For the text-containing cell, return its midpoint in [x, y] coordinate format. 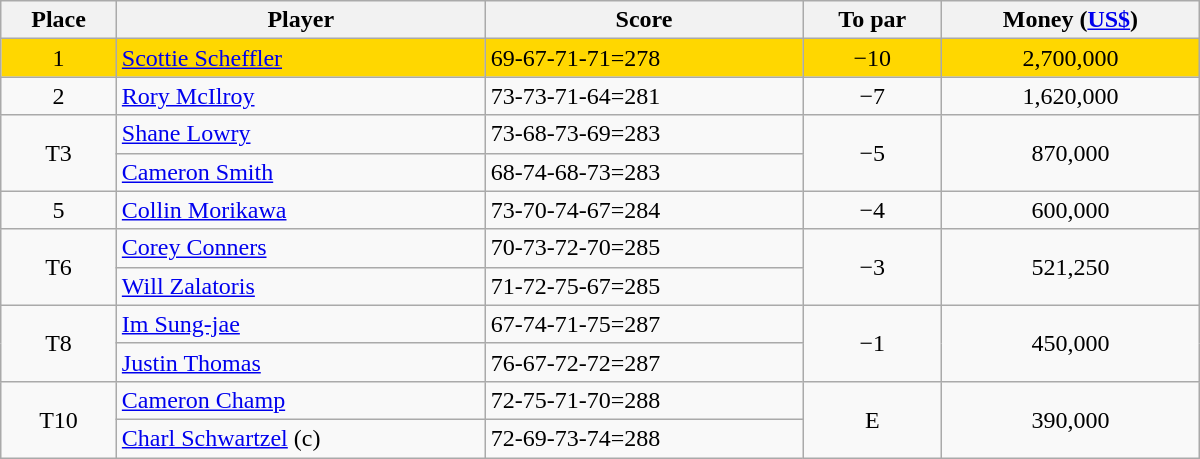
2 [59, 96]
2,700,000 [1071, 58]
73-70-74-67=284 [644, 210]
Will Zalatoris [300, 286]
450,000 [1071, 343]
Scottie Scheffler [300, 58]
71-72-75-67=285 [644, 286]
Rory McIlroy [300, 96]
70-73-72-70=285 [644, 248]
−7 [872, 96]
521,250 [1071, 267]
Charl Schwartzel (c) [300, 438]
−4 [872, 210]
−1 [872, 343]
600,000 [1071, 210]
1 [59, 58]
−10 [872, 58]
Player [300, 20]
Shane Lowry [300, 134]
5 [59, 210]
−5 [872, 153]
Cameron Smith [300, 172]
To par [872, 20]
Place [59, 20]
T10 [59, 419]
Justin Thomas [300, 362]
76-67-72-72=287 [644, 362]
T3 [59, 153]
Cameron Champ [300, 400]
73-68-73-69=283 [644, 134]
T6 [59, 267]
67-74-71-75=287 [644, 324]
68-74-68-73=283 [644, 172]
Im Sung-jae [300, 324]
870,000 [1071, 153]
72-75-71-70=288 [644, 400]
T8 [59, 343]
E [872, 419]
1,620,000 [1071, 96]
Score [644, 20]
Collin Morikawa [300, 210]
Money (US$) [1071, 20]
390,000 [1071, 419]
Corey Conners [300, 248]
−3 [872, 267]
69-67-71-71=278 [644, 58]
72-69-73-74=288 [644, 438]
73-73-71-64=281 [644, 96]
